Capture the cell that displays the provided text and extract its (x, y) central coordinate. 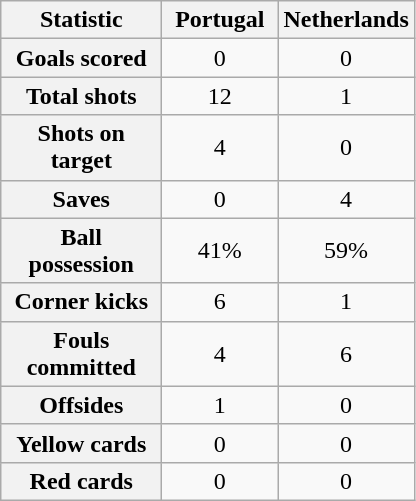
Statistic (82, 20)
Goals scored (82, 58)
Fouls committed (82, 354)
Red cards (82, 481)
Portugal (220, 20)
Ball possession (82, 250)
Saves (82, 199)
Corner kicks (82, 302)
Netherlands (346, 20)
41% (220, 250)
Shots on target (82, 148)
59% (346, 250)
Total shots (82, 96)
Yellow cards (82, 443)
Offsides (82, 405)
12 (220, 96)
